Detect which cell encompasses the target text, then output its (x, y) center coordinate. 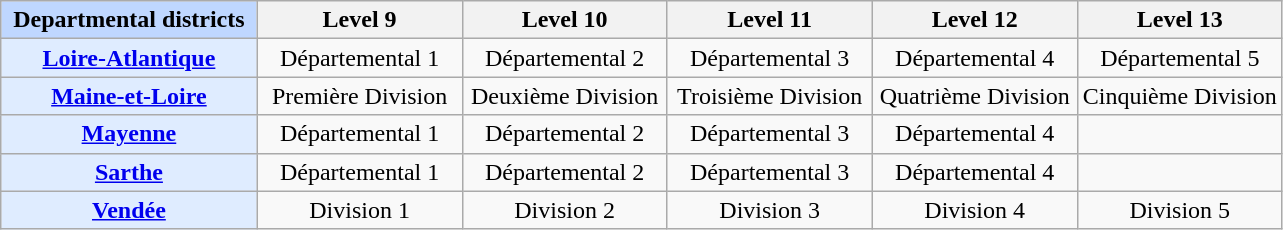
Division 4 (974, 210)
Départemental 5 (1180, 58)
Cinquième Division (1180, 96)
Loire-Atlantique (129, 58)
Troisième Division (770, 96)
Division 1 (360, 210)
Division 3 (770, 210)
Level 10 (564, 20)
Mayenne (129, 134)
Division 2 (564, 210)
Departmental districts (129, 20)
Quatrième Division (974, 96)
Vendée (129, 210)
Level 12 (974, 20)
Sarthe (129, 172)
Division 5 (1180, 210)
Level 9 (360, 20)
Maine-et-Loire (129, 96)
Level 11 (770, 20)
Level 13 (1180, 20)
Deuxième Division (564, 96)
Première Division (360, 96)
